Provide the (x, y) coordinate of the cell's center where the given text is located.  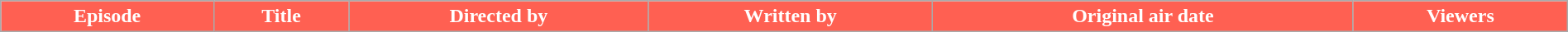
Title (281, 16)
Episode (108, 16)
Original air date (1143, 16)
Written by (791, 16)
Directed by (499, 16)
Viewers (1460, 16)
